Detect which cell encompasses the target text, then output its (X, Y) center coordinate. 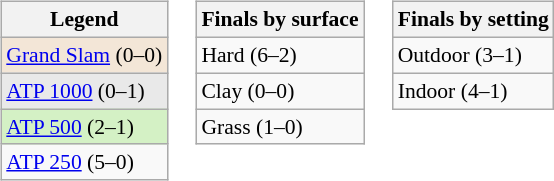
Finals by surface (280, 20)
Hard (6–2) (280, 55)
Grand Slam (0–0) (84, 55)
ATP 250 (5–0) (84, 162)
Indoor (4–1) (474, 91)
Outdoor (3–1) (474, 55)
Grass (1–0) (280, 127)
Finals by setting (474, 20)
ATP 1000 (0–1) (84, 91)
Legend (84, 20)
Clay (0–0) (280, 91)
ATP 500 (2–1) (84, 127)
